Detect which cell encompasses the target text, then output its (x, y) center coordinate. 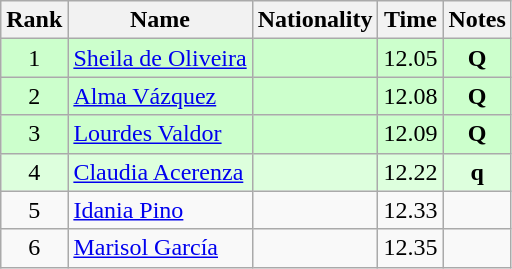
12.33 (410, 210)
12.08 (410, 96)
4 (34, 172)
12.09 (410, 134)
1 (34, 58)
Name (160, 20)
Lourdes Valdor (160, 134)
Claudia Acerenza (160, 172)
Marisol García (160, 248)
12.22 (410, 172)
3 (34, 134)
Rank (34, 20)
Alma Vázquez (160, 96)
Notes (477, 20)
5 (34, 210)
12.35 (410, 248)
6 (34, 248)
Nationality (315, 20)
12.05 (410, 58)
2 (34, 96)
q (477, 172)
Idania Pino (160, 210)
Sheila de Oliveira (160, 58)
Time (410, 20)
